Capture the cell that displays the provided text and extract its (x, y) central coordinate. 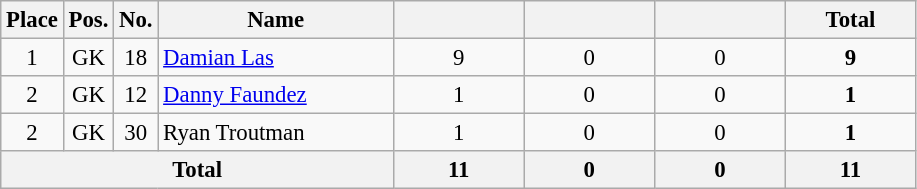
Damian Las (276, 58)
18 (136, 58)
Place (32, 20)
Pos. (88, 20)
Ryan Troutman (276, 133)
No. (136, 20)
30 (136, 133)
Name (276, 20)
12 (136, 95)
Danny Faundez (276, 95)
